Detect which cell encompasses the target text, then output its [x, y] center coordinate. 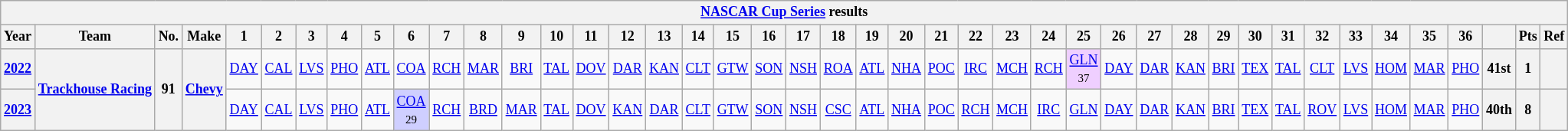
COA29 [411, 110]
13 [664, 37]
ROV [1323, 110]
BRD [484, 110]
GLN [1084, 110]
Year [18, 37]
91 [169, 89]
26 [1119, 37]
5 [378, 37]
27 [1154, 37]
15 [733, 37]
2023 [18, 110]
3 [311, 37]
25 [1084, 37]
20 [907, 37]
Trackhouse Racing [95, 89]
6 [411, 37]
17 [803, 37]
23 [1012, 37]
11 [591, 37]
Make [204, 37]
2 [279, 37]
34 [1392, 37]
2022 [18, 69]
ROA [838, 69]
22 [976, 37]
NASCAR Cup Series results [785, 12]
18 [838, 37]
Chevy [204, 89]
Ref [1554, 37]
33 [1356, 37]
21 [941, 37]
30 [1255, 37]
29 [1223, 37]
GLN37 [1084, 69]
36 [1465, 37]
19 [872, 37]
12 [628, 37]
Pts [1528, 37]
24 [1048, 37]
9 [521, 37]
32 [1323, 37]
14 [697, 37]
41st [1499, 69]
10 [556, 37]
CSC [838, 110]
Team [95, 37]
4 [345, 37]
16 [769, 37]
7 [447, 37]
COA [411, 69]
35 [1429, 37]
40th [1499, 110]
No. [169, 37]
28 [1191, 37]
31 [1288, 37]
